Return the (x, y) coordinate for the center point of the cell that contains the specified text.  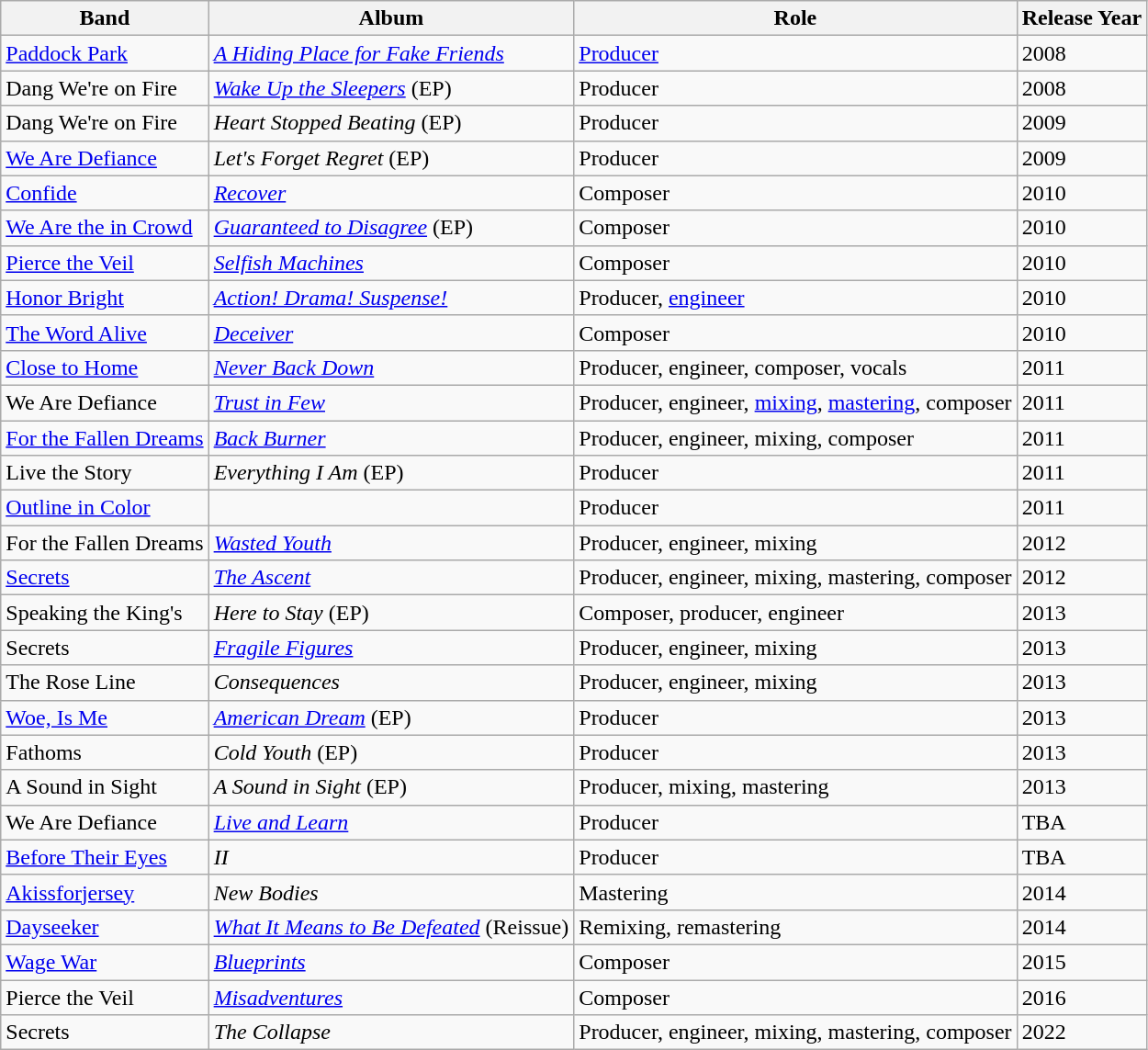
The Ascent (391, 578)
Release Year (1082, 18)
Live the Story (105, 473)
II (391, 857)
Producer, engineer, mixing, composer (795, 438)
Back Burner (391, 438)
Consequences (391, 683)
The Word Alive (105, 333)
Wasted Youth (391, 543)
A Hiding Place for Fake Friends (391, 53)
Wage War (105, 962)
What It Means to Be Defeated (Reissue) (391, 927)
Band (105, 18)
2015 (1082, 962)
Deceiver (391, 333)
Cold Youth (EP) (391, 752)
Recover (391, 193)
Blueprints (391, 962)
Mastering (795, 892)
The Collapse (391, 1033)
Action! Drama! Suspense! (391, 298)
Honor Bright (105, 298)
2016 (1082, 997)
A Sound in Sight (105, 787)
Live and Learn (391, 822)
Producer, engineer (795, 298)
Album (391, 18)
Selfish Machines (391, 263)
Role (795, 18)
Dayseeker (105, 927)
Remixing, remastering (795, 927)
A Sound in Sight (EP) (391, 787)
New Bodies (391, 892)
Outline in Color (105, 508)
2022 (1082, 1033)
The Rose Line (105, 683)
Speaking the King's (105, 613)
Fathoms (105, 752)
Paddock Park (105, 53)
We Are the in Crowd (105, 228)
Everything I Am (EP) (391, 473)
Confide (105, 193)
Trust in Few (391, 402)
Woe, Is Me (105, 717)
Misadventures (391, 997)
Before Their Eyes (105, 857)
Let's Forget Regret (EP) (391, 158)
Guaranteed to Disagree (EP) (391, 228)
Wake Up the Sleepers (EP) (391, 88)
Akissforjersey (105, 892)
American Dream (EP) (391, 717)
Producer, mixing, mastering (795, 787)
Close to Home (105, 367)
Heart Stopped Beating (EP) (391, 123)
Never Back Down (391, 367)
Fragile Figures (391, 648)
Producer, engineer, composer, vocals (795, 367)
Here to Stay (EP) (391, 613)
Composer, producer, engineer (795, 613)
